Search for the cell housing the specified text and yield its (X, Y) center coordinate. 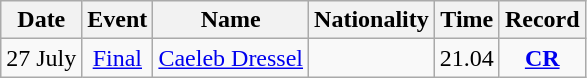
Event (118, 20)
Record (542, 20)
Name (231, 20)
27 July (42, 58)
Caeleb Dressel (231, 58)
21.04 (466, 58)
Final (118, 58)
Time (466, 20)
CR (542, 58)
Nationality (372, 20)
Date (42, 20)
